Output the (x, y) coordinate of the center of the cell containing the given text.  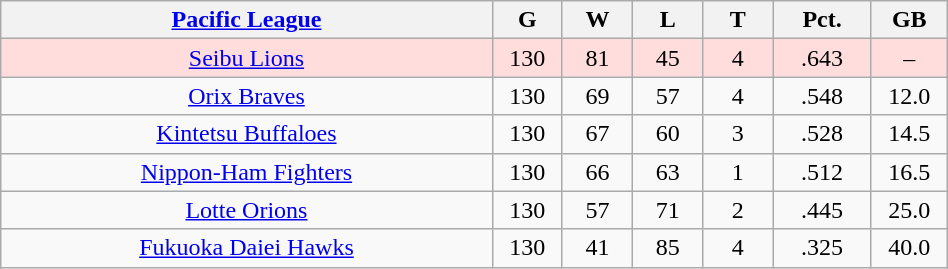
71 (668, 210)
85 (668, 248)
60 (668, 134)
1 (738, 172)
67 (597, 134)
63 (668, 172)
25.0 (909, 210)
Seibu Lions (246, 58)
69 (597, 96)
.512 (822, 172)
.325 (822, 248)
W (597, 20)
T (738, 20)
.548 (822, 96)
G (527, 20)
.445 (822, 210)
12.0 (909, 96)
41 (597, 248)
81 (597, 58)
45 (668, 58)
Pct. (822, 20)
Pacific League (246, 20)
2 (738, 210)
Fukuoka Daiei Hawks (246, 248)
Kintetsu Buffaloes (246, 134)
GB (909, 20)
Nippon-Ham Fighters (246, 172)
.528 (822, 134)
L (668, 20)
– (909, 58)
.643 (822, 58)
66 (597, 172)
14.5 (909, 134)
Lotte Orions (246, 210)
Orix Braves (246, 96)
3 (738, 134)
40.0 (909, 248)
16.5 (909, 172)
